For the text-containing cell, return its midpoint in [X, Y] coordinate format. 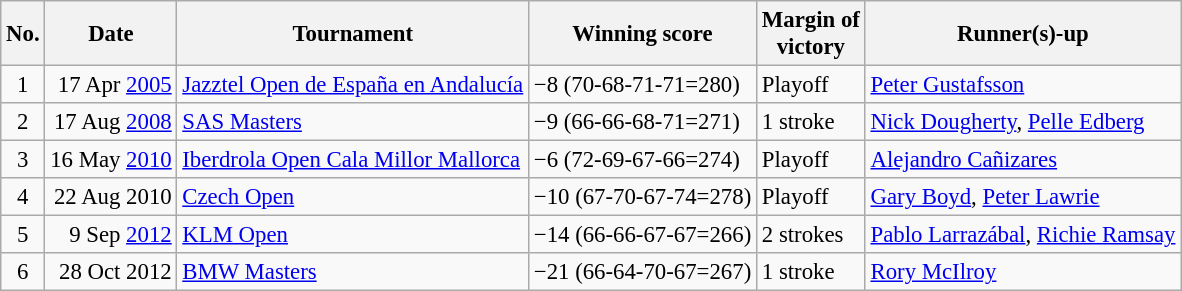
SAS Masters [353, 122]
−14 (66-66-67-67=266) [643, 235]
Winning score [643, 34]
Jazztel Open de España en Andalucía [353, 85]
1 stroke [812, 122]
5 [23, 235]
3 [23, 160]
4 [23, 197]
Alejandro Cañizares [1023, 160]
Runner(s)-up [1023, 34]
Margin ofvictory [812, 34]
Gary Boyd, Peter Lawrie [1023, 197]
1 [23, 85]
Peter Gustafsson [1023, 85]
17 Apr 2005 [111, 85]
Date [111, 34]
−10 (67-70-67-74=278) [643, 197]
17 Aug 2008 [111, 122]
−9 (66-66-68-71=271) [643, 122]
Czech Open [353, 197]
KLM Open [353, 235]
Iberdrola Open Cala Millor Mallorca [353, 160]
16 May 2010 [111, 160]
−8 (70-68-71-71=280) [643, 85]
Pablo Larrazábal, Richie Ramsay [1023, 235]
−6 (72-69-67-66=274) [643, 160]
Nick Dougherty, Pelle Edberg [1023, 122]
Tournament [353, 34]
22 Aug 2010 [111, 197]
2 strokes [812, 235]
2 [23, 122]
9 Sep 2012 [111, 235]
No. [23, 34]
